Extract the [X, Y] coordinate from the center of the cell holding the provided text.  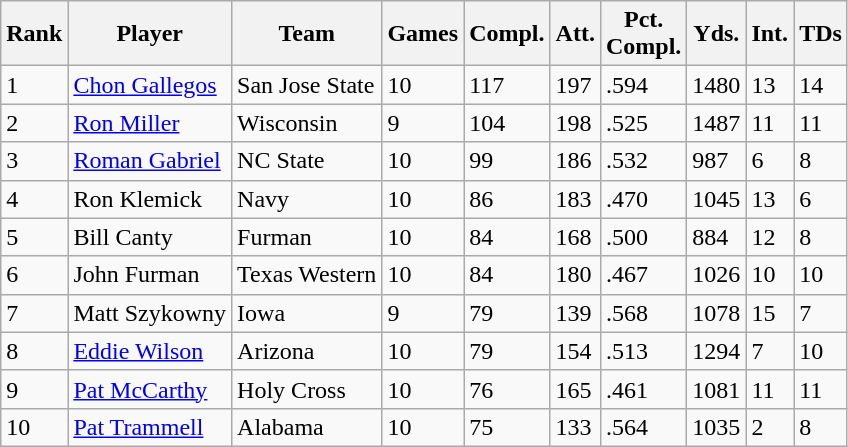
1045 [716, 199]
Pat McCarthy [150, 389]
1 [34, 85]
Yds. [716, 34]
86 [507, 199]
.525 [643, 123]
183 [575, 199]
3 [34, 161]
Compl. [507, 34]
Furman [307, 237]
117 [507, 85]
186 [575, 161]
12 [770, 237]
TDs [821, 34]
76 [507, 389]
John Furman [150, 275]
.500 [643, 237]
Games [423, 34]
197 [575, 85]
Iowa [307, 313]
Rank [34, 34]
884 [716, 237]
139 [575, 313]
.467 [643, 275]
Pat Trammell [150, 427]
San Jose State [307, 85]
.564 [643, 427]
.532 [643, 161]
Roman Gabriel [150, 161]
Pct.Compl. [643, 34]
180 [575, 275]
5 [34, 237]
.470 [643, 199]
165 [575, 389]
1035 [716, 427]
154 [575, 351]
Att. [575, 34]
Ron Klemick [150, 199]
Holy Cross [307, 389]
99 [507, 161]
1078 [716, 313]
Eddie Wilson [150, 351]
1026 [716, 275]
Arizona [307, 351]
Player [150, 34]
Texas Western [307, 275]
14 [821, 85]
1480 [716, 85]
Alabama [307, 427]
168 [575, 237]
104 [507, 123]
NC State [307, 161]
.594 [643, 85]
1487 [716, 123]
987 [716, 161]
Ron Miller [150, 123]
198 [575, 123]
133 [575, 427]
75 [507, 427]
Int. [770, 34]
Wisconsin [307, 123]
Bill Canty [150, 237]
.513 [643, 351]
4 [34, 199]
1294 [716, 351]
1081 [716, 389]
Navy [307, 199]
.461 [643, 389]
Chon Gallegos [150, 85]
Matt Szykowny [150, 313]
15 [770, 313]
.568 [643, 313]
Team [307, 34]
